From the cell containing the given text, extract its center point as [x, y] coordinate. 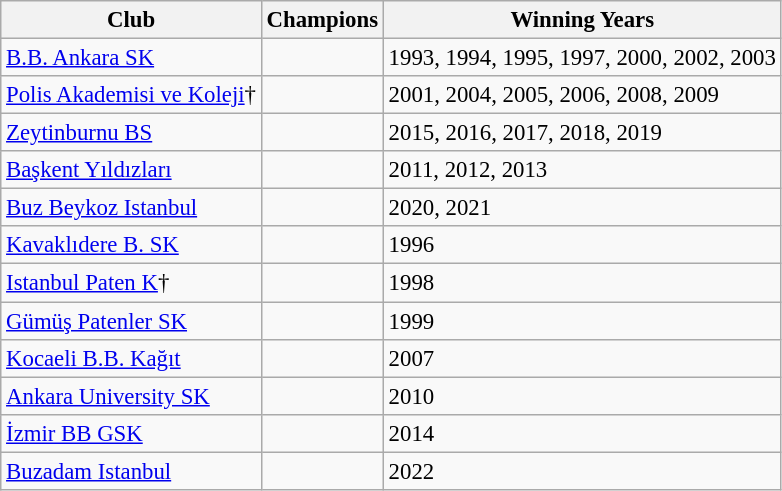
2007 [582, 358]
Ankara University SK [132, 396]
Başkent Yıldızları [132, 170]
2022 [582, 471]
2010 [582, 396]
B.B. Ankara SK [132, 58]
Champions [322, 20]
1993, 1994, 1995, 1997, 2000, 2002, 2003 [582, 58]
2015, 2016, 2017, 2018, 2019 [582, 133]
Buzadam Istanbul [132, 471]
1999 [582, 321]
Club [132, 20]
Buz Beykoz Istanbul [132, 208]
1996 [582, 245]
Kavaklıdere B. SK [132, 245]
Kocaeli B.B. Kağıt [132, 358]
Zeytinburnu BS [132, 133]
İzmir BB GSK [132, 433]
Polis Akademisi ve Koleji† [132, 95]
2001, 2004, 2005, 2006, 2008, 2009 [582, 95]
2020, 2021 [582, 208]
2014 [582, 433]
Gümüş Patenler SK [132, 321]
2011, 2012, 2013 [582, 170]
Istanbul Paten K† [132, 283]
Winning Years [582, 20]
1998 [582, 283]
